Capture the cell that displays the provided text and extract its (X, Y) central coordinate. 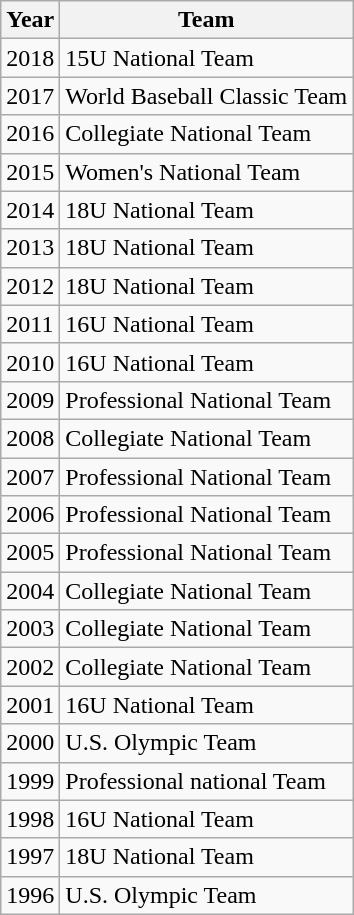
2002 (30, 667)
2005 (30, 553)
1997 (30, 857)
2018 (30, 58)
1999 (30, 781)
2016 (30, 134)
2012 (30, 286)
Year (30, 20)
2004 (30, 591)
2015 (30, 172)
1998 (30, 819)
2006 (30, 515)
2000 (30, 743)
World Baseball Classic Team (206, 96)
2011 (30, 324)
2014 (30, 210)
2003 (30, 629)
Women's National Team (206, 172)
2001 (30, 705)
2010 (30, 362)
Team (206, 20)
2017 (30, 96)
2007 (30, 477)
2009 (30, 400)
Professional national Team (206, 781)
1996 (30, 895)
15U National Team (206, 58)
2008 (30, 438)
2013 (30, 248)
